Detect which cell encompasses the target text, then output its (x, y) center coordinate. 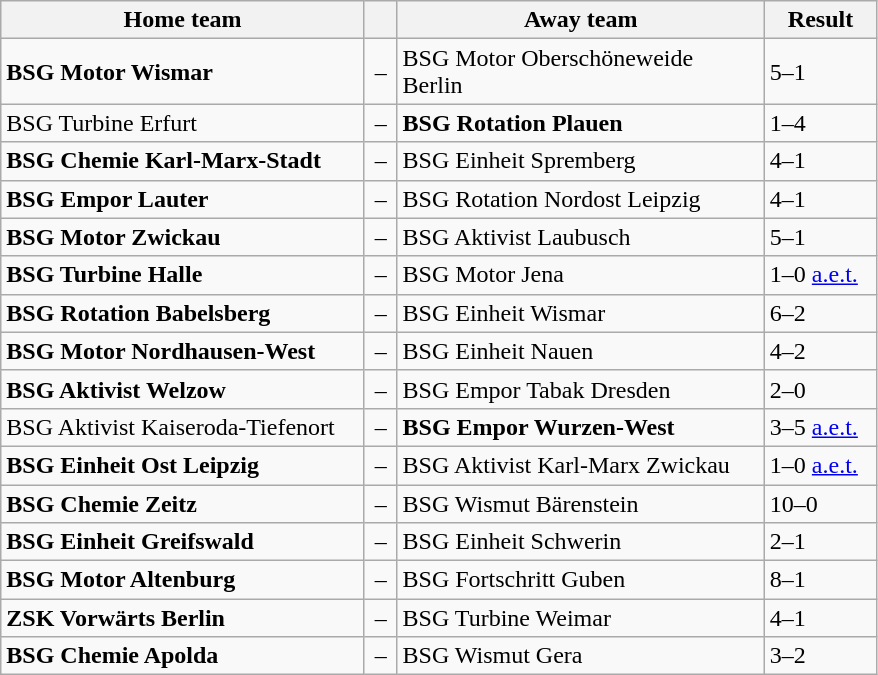
BSG Turbine Erfurt (183, 123)
BSG Rotation Plauen (580, 123)
ZSK Vorwärts Berlin (183, 618)
BSG Einheit Nauen (580, 351)
BSG Motor Wismar (183, 72)
Result (820, 20)
BSG Rotation Babelsberg (183, 313)
BSG Einheit Schwerin (580, 542)
BSG Fortschritt Guben (580, 580)
BSG Aktivist Karl-Marx Zwickau (580, 465)
BSG Aktivist Kaiseroda-Tiefenort (183, 427)
BSG Wismut Bärenstein (580, 503)
6–2 (820, 313)
BSG Turbine Weimar (580, 618)
BSG Einheit Spremberg (580, 161)
2–1 (820, 542)
3–2 (820, 656)
Away team (580, 20)
10–0 (820, 503)
8–1 (820, 580)
BSG Motor Zwickau (183, 237)
3–5 a.e.t. (820, 427)
Home team (183, 20)
BSG Motor Nordhausen-West (183, 351)
BSG Aktivist Laubusch (580, 237)
BSG Turbine Halle (183, 275)
BSG Wismut Gera (580, 656)
BSG Rotation Nordost Leipzig (580, 199)
BSG Empor Lauter (183, 199)
BSG Empor Wurzen-West (580, 427)
BSG Motor Jena (580, 275)
BSG Motor Altenburg (183, 580)
BSG Chemie Karl-Marx-Stadt (183, 161)
BSG Motor Oberschöneweide Berlin (580, 72)
BSG Einheit Wismar (580, 313)
BSG Aktivist Welzow (183, 389)
BSG Chemie Apolda (183, 656)
BSG Einheit Ost Leipzig (183, 465)
BSG Einheit Greifswald (183, 542)
2–0 (820, 389)
4–2 (820, 351)
1–4 (820, 123)
BSG Empor Tabak Dresden (580, 389)
BSG Chemie Zeitz (183, 503)
